Scan for the cell matching the given text and deliver its (x, y) coordinate at center. 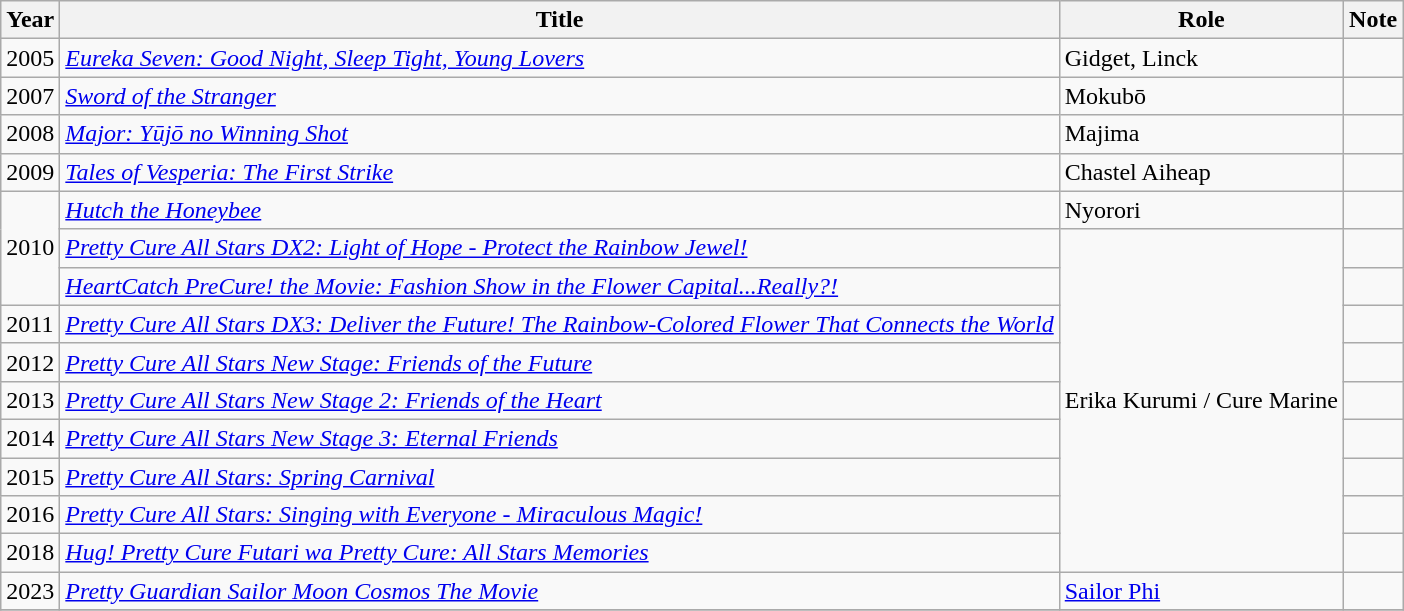
Major: Yūjō no Winning Shot (560, 134)
2005 (30, 58)
2016 (30, 515)
Sailor Phi (1201, 591)
2015 (30, 477)
Pretty Cure All Stars DX2: Light of Hope - Protect the Rainbow Jewel! (560, 248)
Title (560, 20)
Nyorori (1201, 210)
Pretty Cure All Stars New Stage 3: Eternal Friends (560, 438)
2009 (30, 172)
2007 (30, 96)
2023 (30, 591)
Majima (1201, 134)
Hutch the Honeybee (560, 210)
2013 (30, 400)
Year (30, 20)
2008 (30, 134)
Pretty Guardian Sailor Moon Cosmos The Movie (560, 591)
Eureka Seven: Good Night, Sleep Tight, Young Lovers (560, 58)
Tales of Vesperia: The First Strike (560, 172)
Pretty Cure All Stars: Spring Carnival (560, 477)
2010 (30, 248)
Hug! Pretty Cure Futari wa Pretty Cure: All Stars Memories (560, 553)
2012 (30, 362)
2011 (30, 324)
Chastel Aiheap (1201, 172)
Gidget, Linck (1201, 58)
2014 (30, 438)
Mokubō (1201, 96)
Role (1201, 20)
Erika Kurumi / Cure Marine (1201, 400)
Pretty Cure All Stars New Stage: Friends of the Future (560, 362)
Pretty Cure All Stars DX3: Deliver the Future! The Rainbow-Colored Flower That Connects the World (560, 324)
2018 (30, 553)
Pretty Cure All Stars: Singing with Everyone - Miraculous Magic! (560, 515)
HeartCatch PreCure! the Movie: Fashion Show in the Flower Capital...Really?! (560, 286)
Sword of the Stranger (560, 96)
Pretty Cure All Stars New Stage 2: Friends of the Heart (560, 400)
Note (1374, 20)
